Determine the [X, Y] coordinate at the center of the cell enclosing the given text.  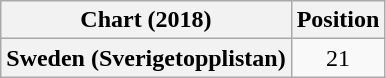
Sweden (Sverigetopplistan) [146, 58]
Position [338, 20]
Chart (2018) [146, 20]
21 [338, 58]
